Find where the given text appears and provide that cell's center as [x, y] coordinate. 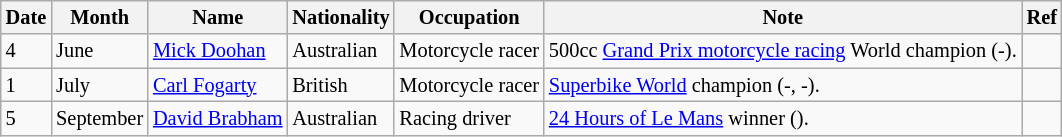
500cc Grand Prix motorcycle racing World champion (-). [783, 51]
Date [26, 17]
Month [100, 17]
1 [26, 85]
Carl Fogarty [218, 85]
Racing driver [468, 118]
Name [218, 17]
Note [783, 17]
4 [26, 51]
Mick Doohan [218, 51]
Occupation [468, 17]
British [340, 85]
Ref [1042, 17]
Nationality [340, 17]
September [100, 118]
5 [26, 118]
Superbike World champion (-, -). [783, 85]
July [100, 85]
David Brabham [218, 118]
24 Hours of Le Mans winner (). [783, 118]
June [100, 51]
